Scan for the cell matching the given text and deliver its (X, Y) coordinate at center. 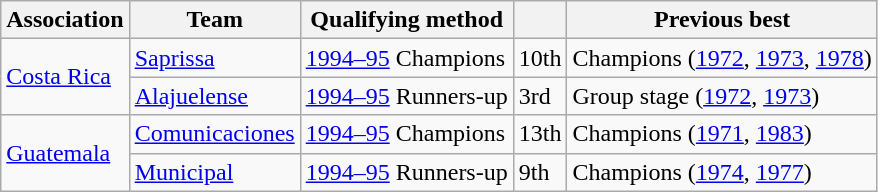
Costa Rica (65, 77)
Association (65, 20)
Alajuelense (214, 96)
Comunicaciones (214, 134)
Guatemala (65, 153)
Champions (1974, 1977) (722, 172)
Previous best (722, 20)
Group stage (1972, 1973) (722, 96)
9th (540, 172)
Qualifying method (406, 20)
13th (540, 134)
Saprissa (214, 58)
Municipal (214, 172)
Champions (1971, 1983) (722, 134)
Champions (1972, 1973, 1978) (722, 58)
10th (540, 58)
Team (214, 20)
3rd (540, 96)
